Search for the cell housing the specified text and yield its [x, y] center coordinate. 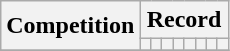
Competition [70, 26]
Record [184, 20]
